Find where the given text appears and provide that cell's center as (x, y) coordinate. 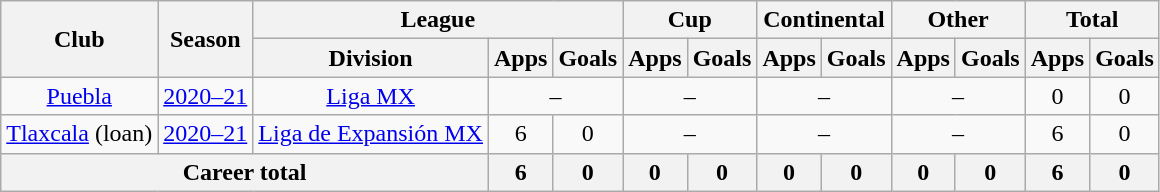
Cup (690, 20)
Puebla (80, 96)
League (438, 20)
Other (958, 20)
Tlaxcala (loan) (80, 134)
Liga MX (371, 96)
Continental (824, 20)
Career total (245, 172)
Liga de Expansión MX (371, 134)
Season (206, 39)
Total (1092, 20)
Division (371, 58)
Club (80, 39)
